From the cell containing the given text, extract its center point as (x, y) coordinate. 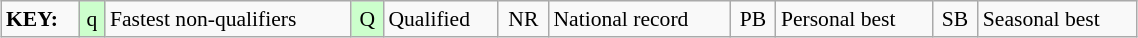
Seasonal best (1058, 19)
Personal best (854, 19)
PB (753, 19)
KEY: (40, 19)
Fastest non-qualifiers (228, 19)
National record (639, 19)
SB (955, 19)
Q (367, 19)
NR (523, 19)
q (92, 19)
Qualified (440, 19)
